Scan for the cell matching the given text and deliver its [X, Y] coordinate at center. 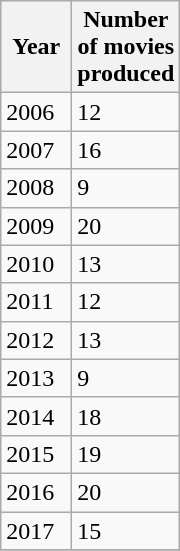
2015 [36, 454]
2011 [36, 302]
Year [36, 47]
2006 [36, 112]
16 [126, 150]
Number of movies produced [126, 47]
2012 [36, 340]
2009 [36, 226]
2013 [36, 378]
18 [126, 416]
2007 [36, 150]
19 [126, 454]
2014 [36, 416]
2016 [36, 492]
15 [126, 531]
2010 [36, 264]
2008 [36, 188]
2017 [36, 531]
